Provide the [X, Y] coordinate of the cell's center where the given text is located.  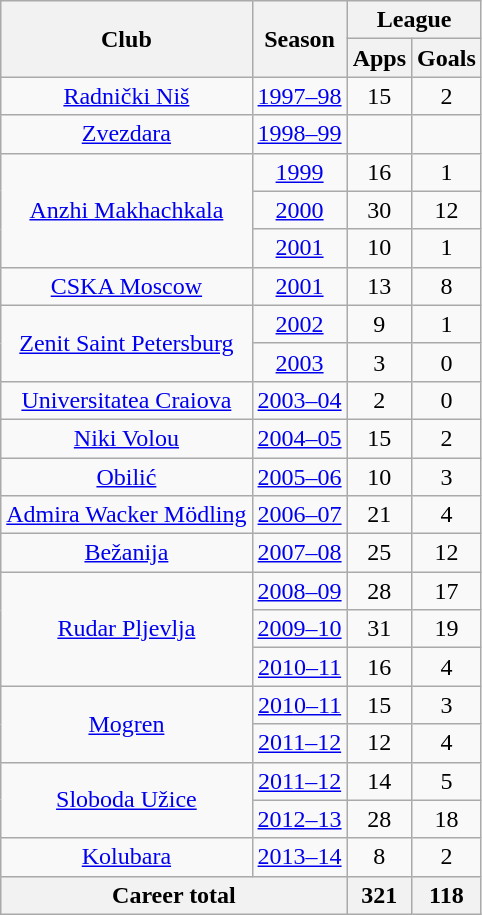
2006–07 [300, 515]
17 [447, 591]
1999 [300, 172]
2012–13 [300, 819]
2007–08 [300, 553]
25 [379, 553]
2005–06 [300, 477]
9 [379, 324]
1997–98 [300, 96]
118 [447, 895]
18 [447, 819]
Radnički Niš [126, 96]
Season [300, 39]
Sloboda Užice [126, 800]
2009–10 [300, 629]
Rudar Pljevlja [126, 629]
Universitatea Craiova [126, 400]
Mogren [126, 724]
Obilić [126, 477]
Goals [447, 58]
14 [379, 781]
31 [379, 629]
Zenit Saint Petersburg [126, 343]
13 [379, 286]
Apps [379, 58]
19 [447, 629]
2003 [300, 362]
2008–09 [300, 591]
21 [379, 515]
Career total [174, 895]
Niki Volou [126, 438]
Zvezdara [126, 134]
2003–04 [300, 400]
Kolubara [126, 857]
1998–99 [300, 134]
Club [126, 39]
Bežanija [126, 553]
Anzhi Makhachkala [126, 210]
Admira Wacker Mödling [126, 515]
5 [447, 781]
2002 [300, 324]
CSKA Moscow [126, 286]
321 [379, 895]
30 [379, 210]
2013–14 [300, 857]
2000 [300, 210]
League [414, 20]
2004–05 [300, 438]
